From the cell containing the given text, extract its center point as [X, Y] coordinate. 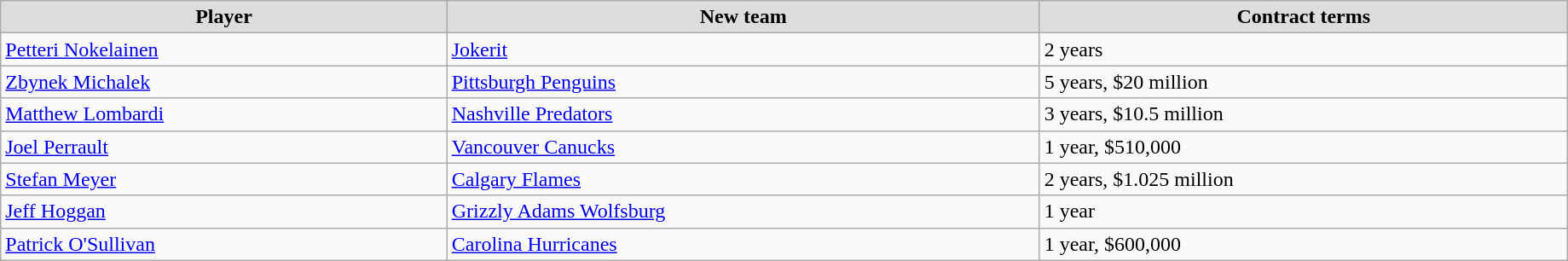
Jeff Hoggan [223, 212]
Pittsburgh Penguins [743, 82]
Stefan Meyer [223, 179]
Vancouver Canucks [743, 147]
Petteri Nokelainen [223, 49]
3 years, $10.5 million [1303, 114]
Jokerit [743, 49]
2 years [1303, 49]
Grizzly Adams Wolfsburg [743, 212]
5 years, $20 million [1303, 82]
Zbynek Michalek [223, 82]
Patrick O'Sullivan [223, 244]
Contract terms [1303, 17]
New team [743, 17]
1 year, $510,000 [1303, 147]
Calgary Flames [743, 179]
Player [223, 17]
Nashville Predators [743, 114]
Matthew Lombardi [223, 114]
Joel Perrault [223, 147]
Carolina Hurricanes [743, 244]
1 year [1303, 212]
2 years, $1.025 million [1303, 179]
1 year, $600,000 [1303, 244]
